Return the [X, Y] coordinate for the center point of the cell that contains the specified text.  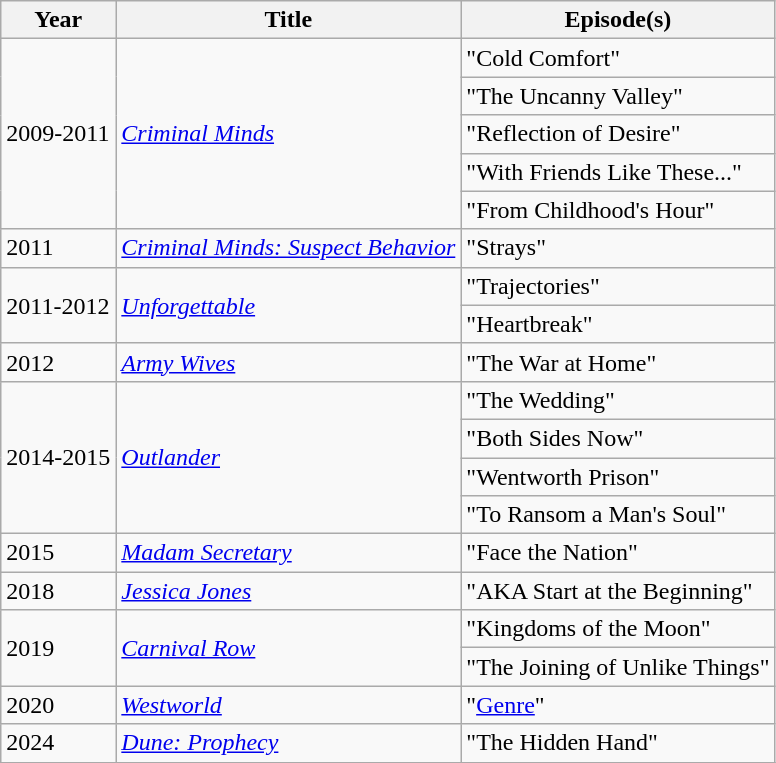
2019 [58, 648]
"The War at Home" [618, 362]
"Strays" [618, 248]
Unforgettable [288, 305]
2018 [58, 591]
"The Hidden Hand" [618, 743]
"Both Sides Now" [618, 438]
Episode(s) [618, 20]
"AKA Start at the Beginning" [618, 591]
2020 [58, 705]
"Reflection of Desire" [618, 134]
Criminal Minds [288, 134]
"The Wedding" [618, 400]
"Wentworth Prison" [618, 477]
2014-2015 [58, 457]
"With Friends Like These..." [618, 172]
Army Wives [288, 362]
"Cold Comfort" [618, 58]
Madam Secretary [288, 553]
"Heartbreak" [618, 324]
Westworld [288, 705]
2011 [58, 248]
"Face the Nation" [618, 553]
"Genre" [618, 705]
Criminal Minds: Suspect Behavior [288, 248]
"Trajectories" [618, 286]
2015 [58, 553]
2009-2011 [58, 134]
Year [58, 20]
2024 [58, 743]
"The Uncanny Valley" [618, 96]
"To Ransom a Man's Soul" [618, 515]
"Kingdoms of the Moon" [618, 629]
2012 [58, 362]
Carnival Row [288, 648]
Jessica Jones [288, 591]
Title [288, 20]
Outlander [288, 457]
"The Joining of Unlike Things" [618, 667]
2011-2012 [58, 305]
Dune: Prophecy [288, 743]
"From Childhood's Hour" [618, 210]
